Detect which cell encompasses the target text, then output its (X, Y) center coordinate. 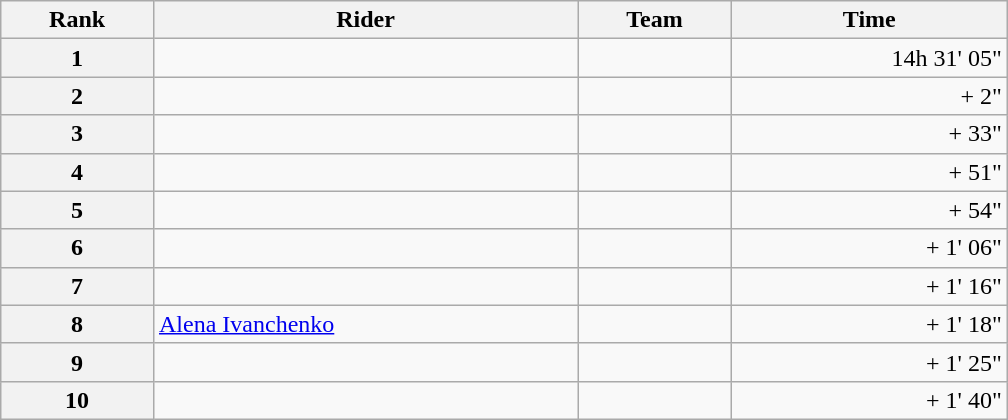
Time (869, 20)
Rank (78, 20)
+ 51" (869, 172)
+ 33" (869, 134)
14h 31' 05" (869, 58)
2 (78, 96)
1 (78, 58)
Rider (365, 20)
Team (655, 20)
6 (78, 248)
9 (78, 362)
3 (78, 134)
4 (78, 172)
7 (78, 286)
+ 1' 06" (869, 248)
Alena Ivanchenko (365, 324)
8 (78, 324)
+ 1' 40" (869, 400)
+ 54" (869, 210)
10 (78, 400)
+ 1' 25" (869, 362)
+ 1' 16" (869, 286)
+ 2" (869, 96)
+ 1' 18" (869, 324)
5 (78, 210)
